Return [X, Y] of the center of cell containing provided text 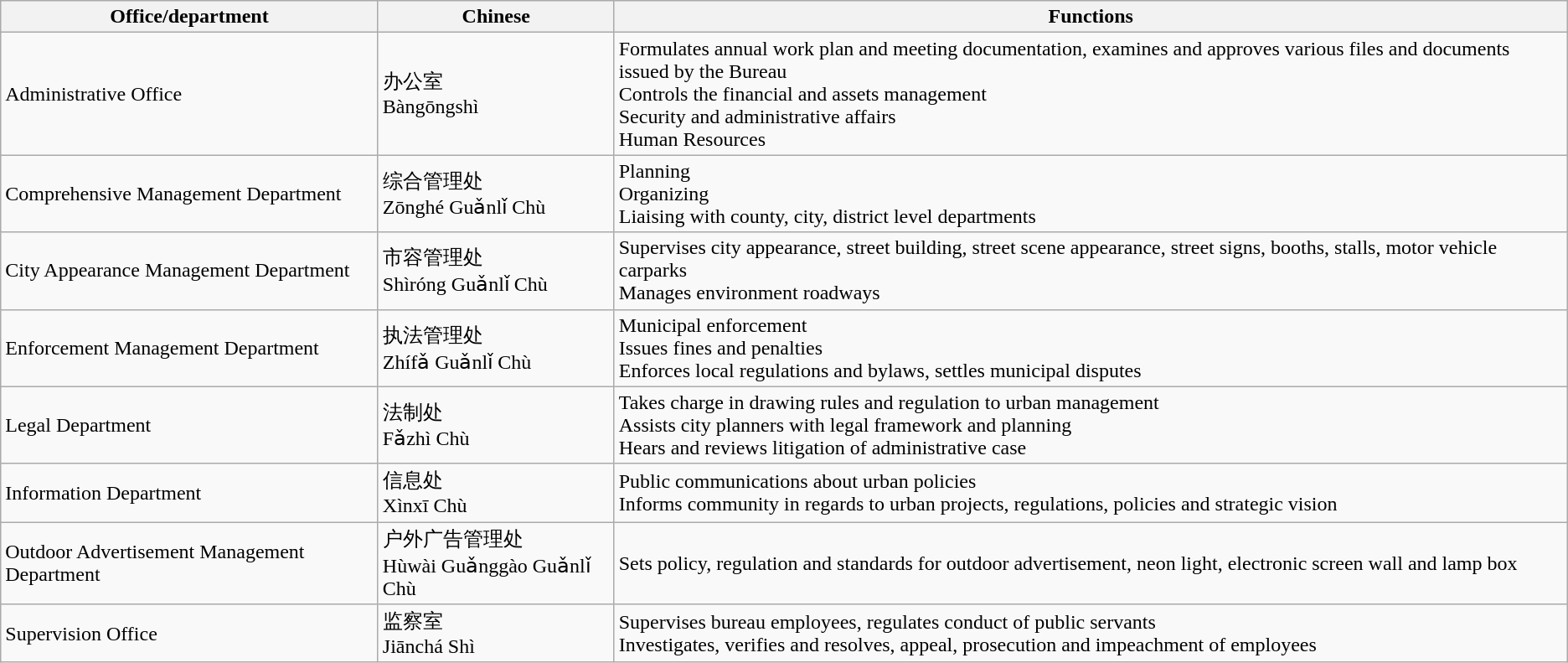
Outdoor Advertisement Management Department [189, 563]
Office/department [189, 17]
办公室Bàngōngshì [496, 94]
户外广告管理处Hùwài Guǎnggào Guǎnlǐ Chù [496, 563]
Enforcement Management Department [189, 348]
Municipal enforcementIssues fines and penalties Enforces local regulations and bylaws, settles municipal disputes [1091, 348]
Legal Department [189, 425]
信息处Xìnxī Chù [496, 493]
Public communications about urban policies Informs community in regards to urban projects, regulations, policies and strategic vision [1091, 493]
法制处Fǎzhì Chù [496, 425]
Information Department [189, 493]
市容管理处Shìróng Guǎnlǐ Chù [496, 271]
PlanningOrganizing Liaising with county, city, district level departments [1091, 194]
监察室Jiānchá Shì [496, 634]
Chinese [496, 17]
综合管理处Zōnghé Guǎnlǐ Chù [496, 194]
Sets policy, regulation and standards for outdoor advertisement, neon light, electronic screen wall and lamp box [1091, 563]
Functions [1091, 17]
Comprehensive Management Department [189, 194]
City Appearance Management Department [189, 271]
Supervision Office [189, 634]
执法管理处 Zhífǎ Guǎnlǐ Chù [496, 348]
Administrative Office [189, 94]
